Determine the [x, y] coordinate at the center of the cell enclosing the given text.  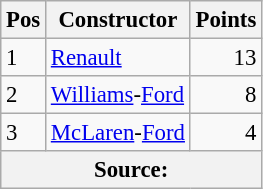
3 [24, 133]
1 [24, 58]
Points [226, 20]
Pos [24, 20]
2 [24, 95]
Constructor [118, 20]
Renault [118, 58]
Source: [132, 170]
4 [226, 133]
8 [226, 95]
McLaren-Ford [118, 133]
Williams-Ford [118, 95]
13 [226, 58]
